Identify which cell holds the provided text, then report its (X, Y) central coordinate. 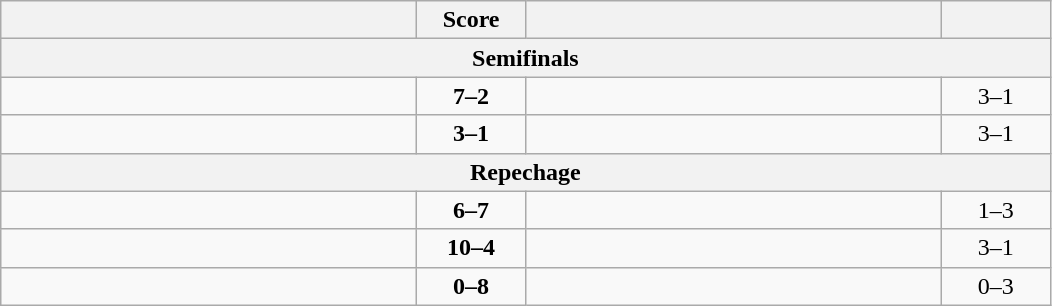
10–4 (472, 248)
6–7 (472, 210)
Semifinals (526, 58)
Score (472, 20)
0–3 (996, 286)
1–3 (996, 210)
7–2 (472, 96)
Repechage (526, 172)
0–8 (472, 286)
